Scan for the cell matching the given text and deliver its [x, y] coordinate at center. 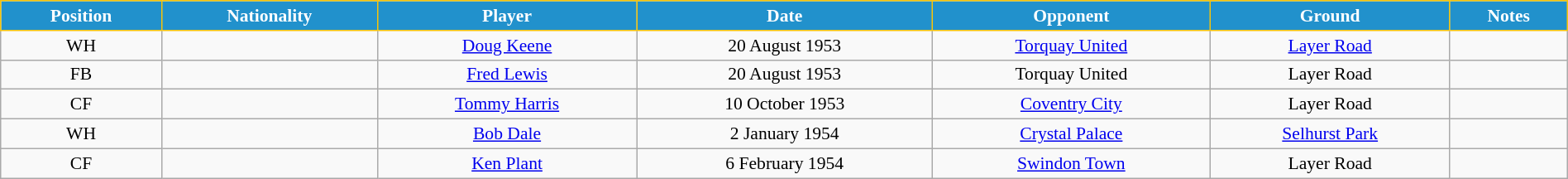
Crystal Palace [1071, 134]
Bob Dale [507, 134]
Date [784, 16]
Coventry City [1071, 104]
Selhurst Park [1330, 134]
Fred Lewis [507, 75]
Tommy Harris [507, 104]
Swindon Town [1071, 163]
Opponent [1071, 16]
6 February 1954 [784, 163]
FB [81, 75]
Player [507, 16]
Ken Plant [507, 163]
Doug Keene [507, 46]
2 January 1954 [784, 134]
Ground [1330, 16]
10 October 1953 [784, 104]
Position [81, 16]
Notes [1508, 16]
Nationality [270, 16]
